Return [X, Y] of the center of cell containing provided text 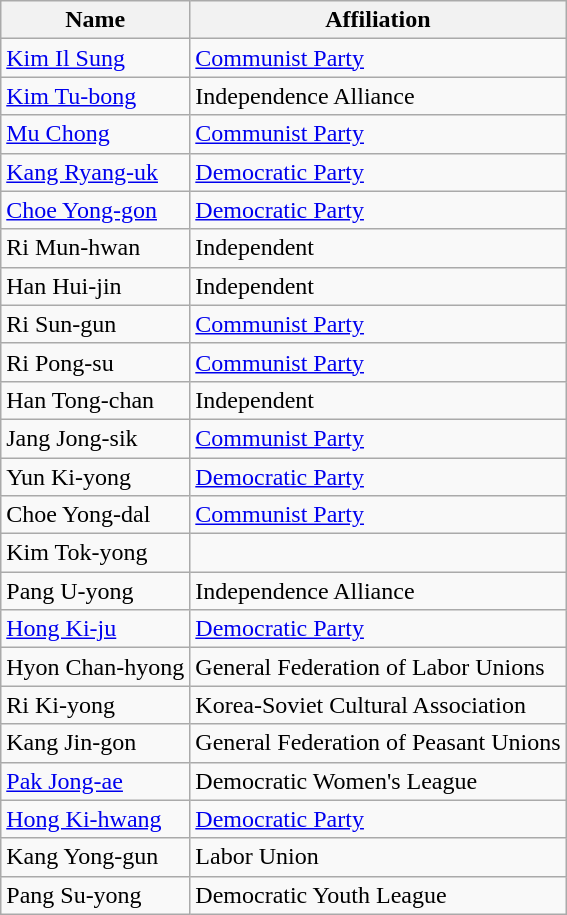
Han Hui-jin [96, 286]
Korea-Soviet Cultural Association [378, 705]
Pang Su-yong [96, 895]
Kang Yong-gun [96, 857]
Kim Il Sung [96, 58]
Hong Ki-ju [96, 629]
Democratic Women's League [378, 781]
Ri Mun-hwan [96, 248]
Choe Yong-dal [96, 515]
Hong Ki-hwang [96, 819]
Pang U-yong [96, 591]
General Federation of Peasant Unions [378, 743]
Yun Ki-yong [96, 477]
Ri Pong-su [96, 362]
Ri Sun-gun [96, 324]
Ri Ki-yong [96, 705]
Pak Jong-ae [96, 781]
General Federation of Labor Unions [378, 667]
Affiliation [378, 20]
Jang Jong-sik [96, 438]
Kang Jin-gon [96, 743]
Mu Chong [96, 134]
Choe Yong-gon [96, 210]
Name [96, 20]
Han Tong-chan [96, 400]
Democratic Youth League [378, 895]
Kang Ryang-uk [96, 172]
Kim Tu-bong [96, 96]
Kim Tok-yong [96, 553]
Labor Union [378, 857]
Hyon Chan-hyong [96, 667]
